From the cell containing the given text, extract its center point as (x, y) coordinate. 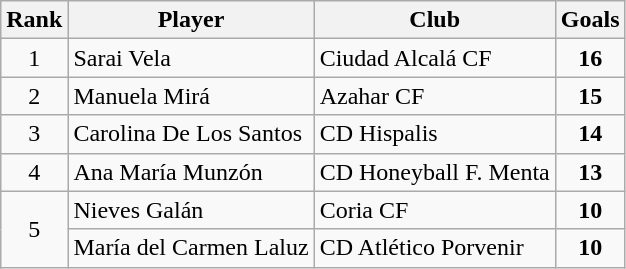
15 (590, 96)
Manuela Mirá (191, 96)
CD Honeyball F. Menta (434, 172)
María del Carmen Laluz (191, 248)
2 (34, 96)
Carolina De Los Santos (191, 134)
Coria CF (434, 210)
4 (34, 172)
Rank (34, 20)
Sarai Vela (191, 58)
13 (590, 172)
14 (590, 134)
Goals (590, 20)
3 (34, 134)
Player (191, 20)
CD Atlético Porvenir (434, 248)
Club (434, 20)
Azahar CF (434, 96)
Ciudad Alcalá CF (434, 58)
Ana María Munzón (191, 172)
5 (34, 229)
1 (34, 58)
16 (590, 58)
CD Hispalis (434, 134)
Nieves Galán (191, 210)
